Pinpoint the cell where the given text exists, returning its (x, y) midpoint coordinate. 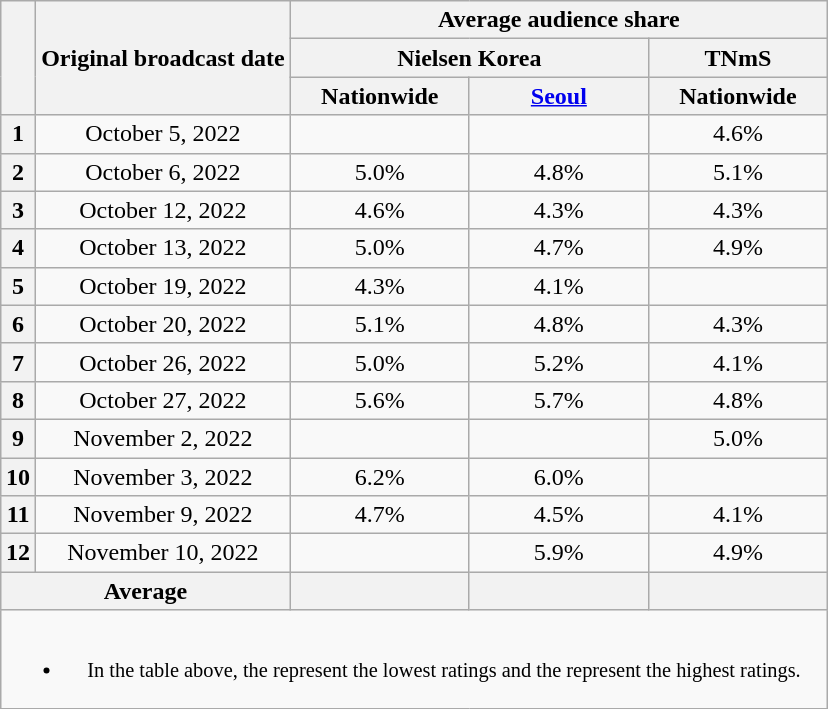
October 5, 2022 (164, 134)
6.0% (558, 477)
TNmS (738, 58)
Average audience share (558, 20)
6 (18, 324)
October 20, 2022 (164, 324)
1 (18, 134)
4.5% (558, 515)
5.6% (380, 400)
2 (18, 172)
5.2% (558, 362)
10 (18, 477)
5.7% (558, 400)
October 6, 2022 (164, 172)
3 (18, 210)
November 10, 2022 (164, 553)
October 12, 2022 (164, 210)
8 (18, 400)
November 3, 2022 (164, 477)
In the table above, the represent the lowest ratings and the represent the highest ratings. (414, 659)
Average (146, 591)
12 (18, 553)
October 27, 2022 (164, 400)
October 13, 2022 (164, 248)
11 (18, 515)
Nielsen Korea (469, 58)
5 (18, 286)
November 9, 2022 (164, 515)
November 2, 2022 (164, 438)
October 19, 2022 (164, 286)
Seoul (558, 96)
5.9% (558, 553)
6.2% (380, 477)
Original broadcast date (164, 58)
4 (18, 248)
9 (18, 438)
October 26, 2022 (164, 362)
7 (18, 362)
